For the text-containing cell, return its midpoint in (x, y) coordinate format. 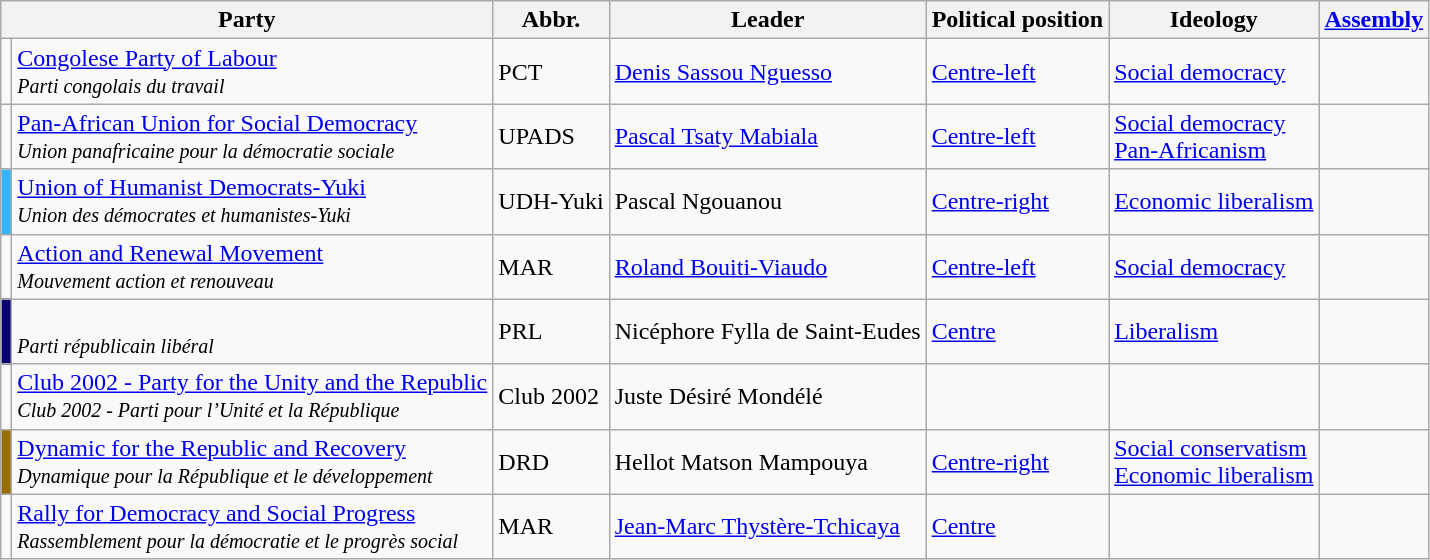
PRL (551, 332)
Assembly (1374, 20)
Social conservatismEconomic liberalism (1214, 462)
Economic liberalism (1214, 202)
Juste Désiré Mondélé (768, 396)
Club 2002 - Party for the Unity and the RepublicClub 2002 - Parti pour l’Unité et la République (252, 396)
Abbr. (551, 20)
Club 2002 (551, 396)
Hellot Matson Mampouya (768, 462)
PCT (551, 72)
Political position (1017, 20)
Roland Bouiti-Viaudo (768, 266)
Party (247, 20)
Congolese Party of LabourParti congolais du travail (252, 72)
DRD (551, 462)
Ideology (1214, 20)
Dynamic for the Republic and RecoveryDynamique pour la République et le développement (252, 462)
Pan-African Union for Social DemocracyUnion panafricaine pour la démocratie sociale (252, 136)
Jean-Marc Thystère-Tchicaya (768, 526)
Action and Renewal MovementMouvement action et renouveau (252, 266)
Union of Humanist Democrats-YukiUnion des démocrates et humanistes-Yuki (252, 202)
Social democracyPan-Africanism (1214, 136)
Rally for Democracy and Social ProgressRassemblement pour la démocratie et le progrès social (252, 526)
Pascal Ngouanou (768, 202)
Nicéphore Fylla de Saint-Eudes (768, 332)
UPADS (551, 136)
Parti républicain libéral (252, 332)
UDH-Yuki (551, 202)
Pascal Tsaty Mabiala (768, 136)
Leader (768, 20)
Denis Sassou Nguesso (768, 72)
Liberalism (1214, 332)
